Return [x, y] of the center of cell containing provided text 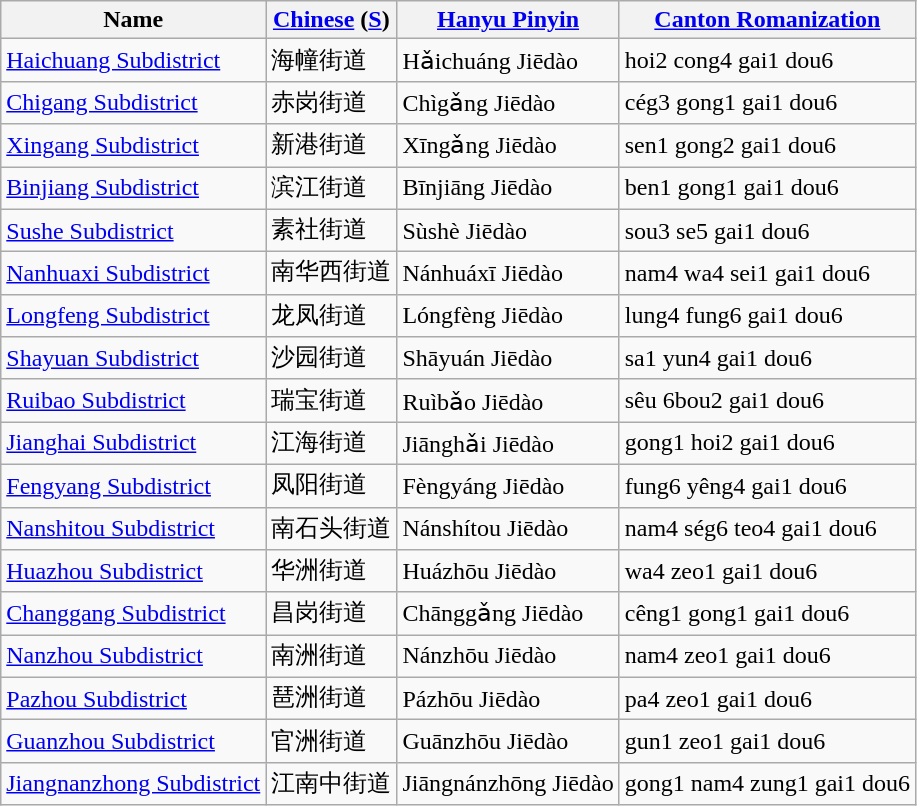
Sùshè Jiēdào [508, 230]
官洲街道 [332, 742]
Hǎichuáng Jiēdào [508, 60]
Chìgǎng Jiēdào [508, 102]
Changgang Subdistrict [134, 614]
Chānggǎng Jiēdào [508, 614]
cég3 gong1 gai1 dou6 [767, 102]
Nánhuáxī Jiēdào [508, 274]
瑞宝街道 [332, 400]
Fengyang Subdistrict [134, 486]
hoi2 cong4 gai1 dou6 [767, 60]
gong1 nam4 zung1 gai1 dou6 [767, 784]
Chinese (S) [332, 20]
Chigang Subdistrict [134, 102]
nam4 wa4 sei1 gai1 dou6 [767, 274]
Ruibao Subdistrict [134, 400]
ben1 gong1 gai1 dou6 [767, 188]
sa1 yun4 gai1 dou6 [767, 358]
cêng1 gong1 gai1 dou6 [767, 614]
Jiāngnánzhōng Jiēdào [508, 784]
海幢街道 [332, 60]
gong1 hoi2 gai1 dou6 [767, 444]
Xingang Subdistrict [134, 146]
Nanshitou Subdistrict [134, 528]
pa4 zeo1 gai1 dou6 [767, 698]
Sushe Subdistrict [134, 230]
nam4 ség6 teo4 gai1 dou6 [767, 528]
Jiānghǎi Jiēdào [508, 444]
Nánzhōu Jiēdào [508, 656]
Canton Romanization [767, 20]
Lóngfèng Jiēdào [508, 316]
赤岗街道 [332, 102]
Bīnjiāng Jiēdào [508, 188]
Jiangnanzhong Subdistrict [134, 784]
昌岗街道 [332, 614]
Xīngǎng Jiēdào [508, 146]
华洲街道 [332, 572]
Hanyu Pinyin [508, 20]
Jianghai Subdistrict [134, 444]
Fèngyáng Jiēdào [508, 486]
Haichuang Subdistrict [134, 60]
Pázhōu Jiēdào [508, 698]
南石头街道 [332, 528]
凤阳街道 [332, 486]
Ruìbǎo Jiēdào [508, 400]
sêu 6bou2 gai1 dou6 [767, 400]
nam4 zeo1 gai1 dou6 [767, 656]
南洲街道 [332, 656]
Nanhuaxi Subdistrict [134, 274]
江南中街道 [332, 784]
sen1 gong2 gai1 dou6 [767, 146]
滨江街道 [332, 188]
lung4 fung6 gai1 dou6 [767, 316]
龙凤街道 [332, 316]
Guānzhōu Jiēdào [508, 742]
Pazhou Subdistrict [134, 698]
gun1 zeo1 gai1 dou6 [767, 742]
江海街道 [332, 444]
Longfeng Subdistrict [134, 316]
沙园街道 [332, 358]
南华西街道 [332, 274]
Shayuan Subdistrict [134, 358]
Guanzhou Subdistrict [134, 742]
Nanzhou Subdistrict [134, 656]
素社街道 [332, 230]
Shāyuán Jiēdào [508, 358]
sou3 se5 gai1 dou6 [767, 230]
wa4 zeo1 gai1 dou6 [767, 572]
新港街道 [332, 146]
Huazhou Subdistrict [134, 572]
Binjiang Subdistrict [134, 188]
Huázhōu Jiēdào [508, 572]
fung6 yêng4 gai1 dou6 [767, 486]
琶洲街道 [332, 698]
Name [134, 20]
Nánshítou Jiēdào [508, 528]
